Output the (x, y) coordinate of the center of the cell containing the given text.  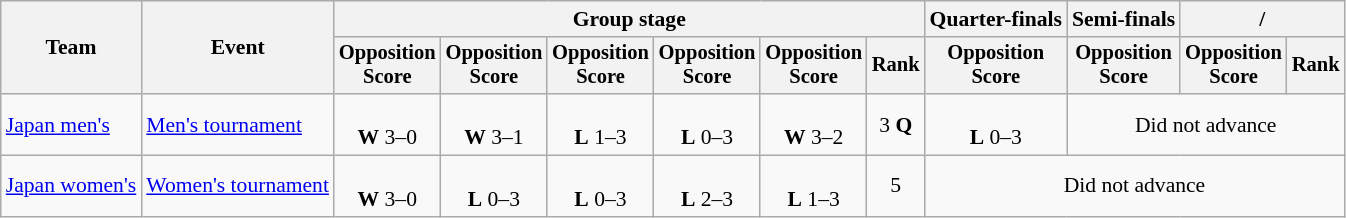
W 3–1 (494, 124)
Team (72, 48)
Women's tournament (238, 186)
Event (238, 48)
Japan men's (72, 124)
W 3–2 (814, 124)
Semi-finals (1124, 19)
3 Q (896, 124)
Group stage (630, 19)
Quarter-finals (996, 19)
/ (1262, 19)
L 2–3 (708, 186)
5 (896, 186)
Japan women's (72, 186)
Men's tournament (238, 124)
